Capture the cell that displays the provided text and extract its (x, y) central coordinate. 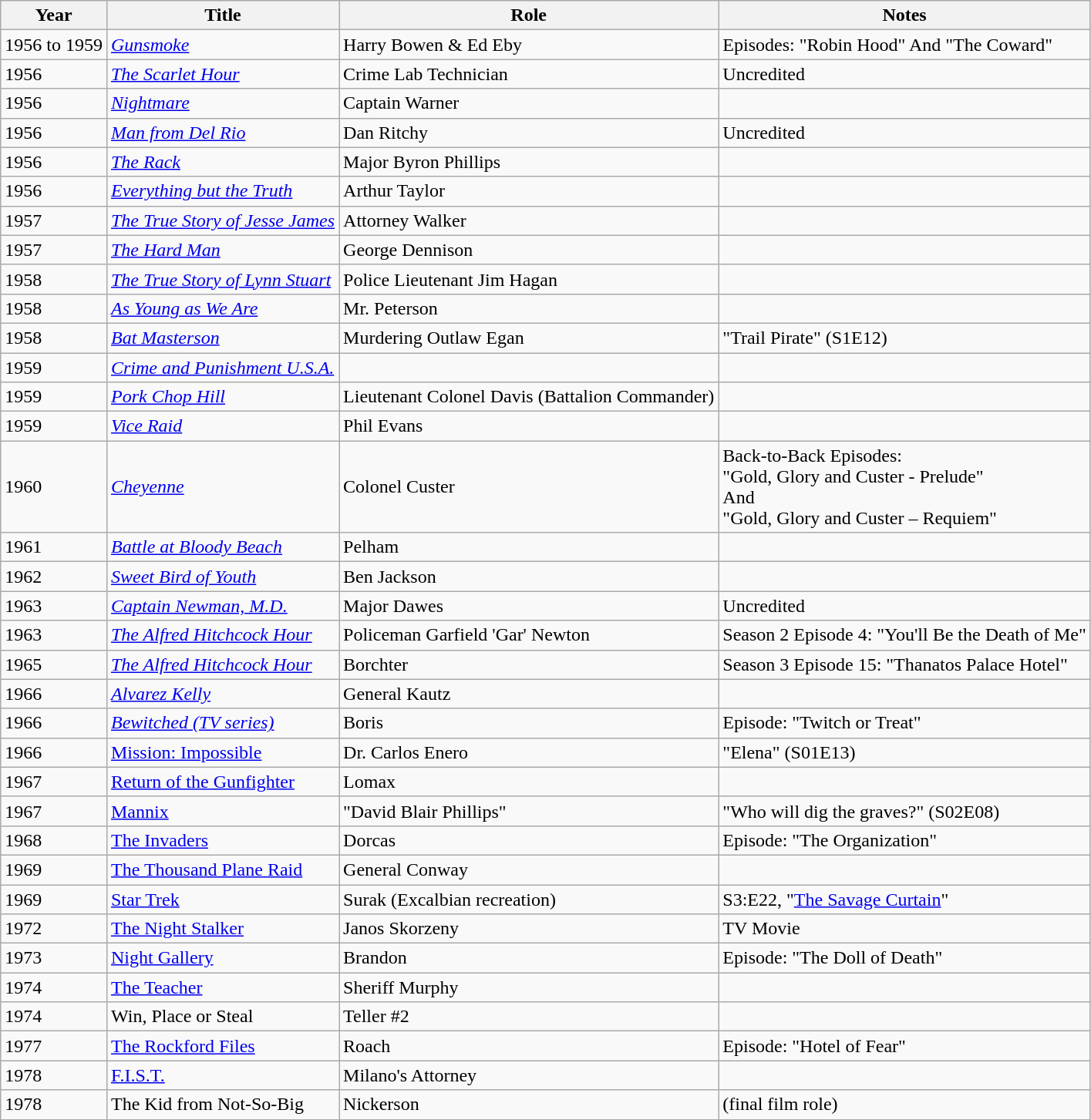
1973 (54, 958)
Captain Warner (529, 103)
Season 2 Episode 4: "You'll Be the Death of Me" (905, 635)
The Hard Man (222, 250)
1977 (54, 1046)
Police Lieutenant Jim Hagan (529, 279)
Brandon (529, 958)
The Rockford Files (222, 1046)
1956 to 1959 (54, 45)
1968 (54, 840)
Pork Chop Hill (222, 397)
Episode: "The Organization" (905, 840)
Colonel Custer (529, 487)
Boris (529, 723)
Vice Raid (222, 426)
1965 (54, 664)
Sweet Bird of Youth (222, 577)
Crime Lab Technician (529, 74)
Night Gallery (222, 958)
Man from Del Rio (222, 133)
1961 (54, 547)
TV Movie (905, 929)
Dan Ritchy (529, 133)
The True Story of Lynn Stuart (222, 279)
Cheyenne (222, 487)
Dorcas (529, 840)
Policeman Garfield 'Gar' Newton (529, 635)
S3:E22, "The Savage Curtain" (905, 900)
Title (222, 15)
Borchter (529, 664)
F.I.S.T. (222, 1075)
"Who will dig the graves?" (S02E08) (905, 811)
"Trail Pirate" (S1E12) (905, 338)
Notes (905, 15)
Bat Masterson (222, 338)
Episode: "Twitch or Treat" (905, 723)
Lomax (529, 782)
Dr. Carlos Enero (529, 752)
Janos Skorzeny (529, 929)
The Invaders (222, 840)
As Young as We Are (222, 308)
Nightmare (222, 103)
Arthur Taylor (529, 191)
The True Story of Jesse James (222, 220)
Major Byron Phillips (529, 162)
Mannix (222, 811)
Nickerson (529, 1105)
George Dennison (529, 250)
Mr. Peterson (529, 308)
"David Blair Phillips" (529, 811)
Episode: "The Doll of Death" (905, 958)
Season 3 Episode 15: "Thanatos Palace Hotel" (905, 664)
Return of the Gunfighter (222, 782)
"Elena" (S01E13) (905, 752)
Year (54, 15)
Star Trek (222, 900)
1972 (54, 929)
Captain Newman, M.D. (222, 606)
Mission: Impossible (222, 752)
Ben Jackson (529, 577)
General Conway (529, 869)
Alvarez Kelly (222, 694)
Major Dawes (529, 606)
Everything but the Truth (222, 191)
Milano's Attorney (529, 1075)
Roach (529, 1046)
Episodes: "Robin Hood" And "The Coward" (905, 45)
Teller #2 (529, 1017)
Sheriff Murphy (529, 987)
The Teacher (222, 987)
Murdering Outlaw Egan (529, 338)
(final film role) (905, 1105)
1962 (54, 577)
Role (529, 15)
Episode: "Hotel of Fear" (905, 1046)
Phil Evans (529, 426)
Pelham (529, 547)
Surak (Excalbian recreation) (529, 900)
The Scarlet Hour (222, 74)
Lieutenant Colonel Davis (Battalion Commander) (529, 397)
Battle at Bloody Beach (222, 547)
Crime and Punishment U.S.A. (222, 368)
Bewitched (TV series) (222, 723)
The Kid from Not-So-Big (222, 1105)
General Kautz (529, 694)
Gunsmoke (222, 45)
Harry Bowen & Ed Eby (529, 45)
The Thousand Plane Raid (222, 869)
The Night Stalker (222, 929)
The Rack (222, 162)
1960 (54, 487)
Back-to-Back Episodes: "Gold, Glory and Custer - Prelude" And "Gold, Glory and Custer – Requiem" (905, 487)
Win, Place or Steal (222, 1017)
Attorney Walker (529, 220)
